Extract the [X, Y] coordinate from the center of the cell holding the provided text.  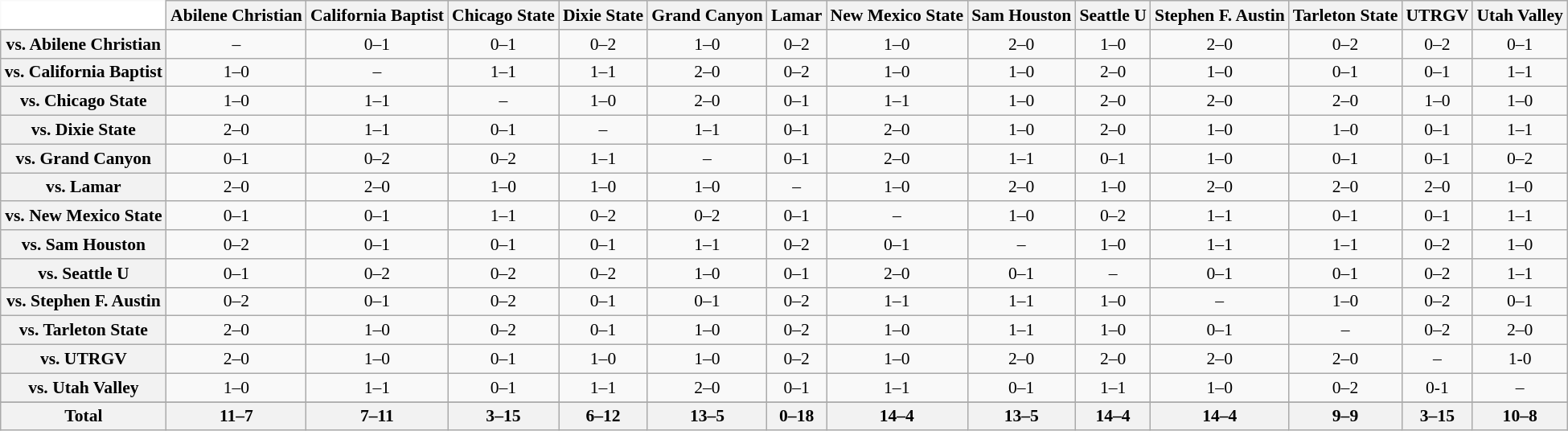
vs. Grand Canyon [84, 158]
Lamar [797, 15]
vs. Dixie State [84, 130]
vs. Abilene Christian [84, 44]
California Baptist [377, 15]
Seattle U [1113, 15]
Grand Canyon [708, 15]
vs. Tarleton State [84, 330]
vs. Sam Houston [84, 244]
Utah Valley [1520, 15]
vs. California Baptist [84, 72]
Sam Houston [1021, 15]
UTRGV [1437, 15]
vs. Utah Valley [84, 388]
New Mexico State [897, 15]
6–12 [603, 417]
Total [84, 417]
Tarleton State [1346, 15]
Chicago State [503, 15]
vs. Lamar [84, 187]
1-0 [1520, 359]
Stephen F. Austin [1220, 15]
vs. Chicago State [84, 101]
0-1 [1437, 388]
9–9 [1346, 417]
7–11 [377, 417]
0–18 [797, 417]
vs. Stephen F. Austin [84, 302]
11–7 [236, 417]
Abilene Christian [236, 15]
vs. Seattle U [84, 273]
vs. UTRGV [84, 359]
Dixie State [603, 15]
vs. New Mexico State [84, 216]
10–8 [1520, 417]
